Identify which cell holds the provided text, then report its [X, Y] central coordinate. 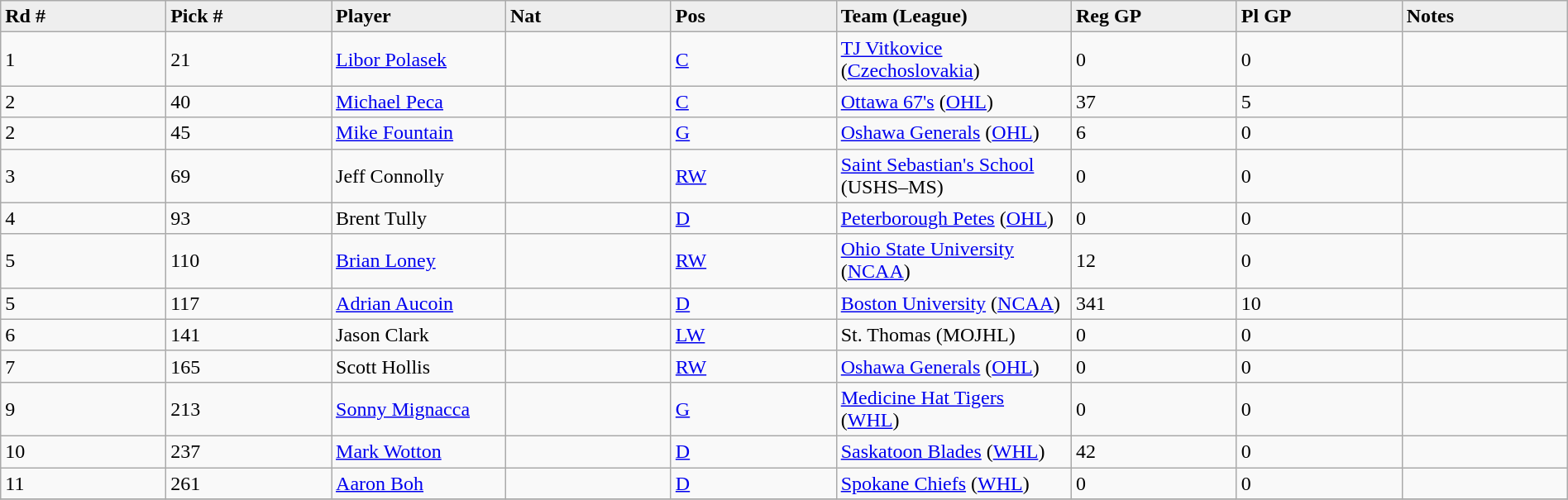
341 [1154, 303]
Boston University (NCAA) [954, 303]
117 [249, 303]
Mark Wotton [418, 451]
Medicine Hat Tigers (WHL) [954, 408]
45 [249, 133]
Mike Fountain [418, 133]
Aaron Boh [418, 483]
St. Thomas (MOJHL) [954, 335]
1 [84, 60]
165 [249, 366]
Pos [753, 17]
42 [1154, 451]
Rd # [84, 17]
Reg GP [1154, 17]
Notes [1484, 17]
Peterborough Petes (OHL) [954, 218]
Nat [588, 17]
237 [249, 451]
Adrian Aucoin [418, 303]
69 [249, 175]
37 [1154, 102]
Brent Tully [418, 218]
Ohio State University (NCAA) [954, 261]
Brian Loney [418, 261]
261 [249, 483]
TJ Vitkovice (Czechoslovakia) [954, 60]
3 [84, 175]
Spokane Chiefs (WHL) [954, 483]
141 [249, 335]
7 [84, 366]
Ottawa 67's (OHL) [954, 102]
Scott Hollis [418, 366]
93 [249, 218]
4 [84, 218]
Player [418, 17]
Pick # [249, 17]
12 [1154, 261]
Michael Peca [418, 102]
213 [249, 408]
Sonny Mignacca [418, 408]
11 [84, 483]
40 [249, 102]
Saskatoon Blades (WHL) [954, 451]
110 [249, 261]
Jeff Connolly [418, 175]
Saint Sebastian's School (USHS–MS) [954, 175]
Libor Polasek [418, 60]
Pl GP [1319, 17]
LW [753, 335]
Team (League) [954, 17]
Jason Clark [418, 335]
9 [84, 408]
21 [249, 60]
